Extract the [x, y] coordinate from the center of the cell holding the provided text.  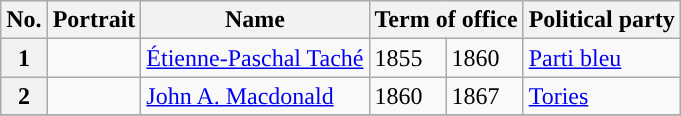
1867 [484, 96]
Name [255, 20]
Political party [602, 20]
1855 [408, 58]
Tories [602, 96]
Étienne-Paschal Taché [255, 58]
Portrait [94, 20]
Term of office [446, 20]
2 [24, 96]
1 [24, 58]
No. [24, 20]
John A. Macdonald [255, 96]
Parti bleu [602, 58]
